Return [x, y] of the center of cell containing provided text 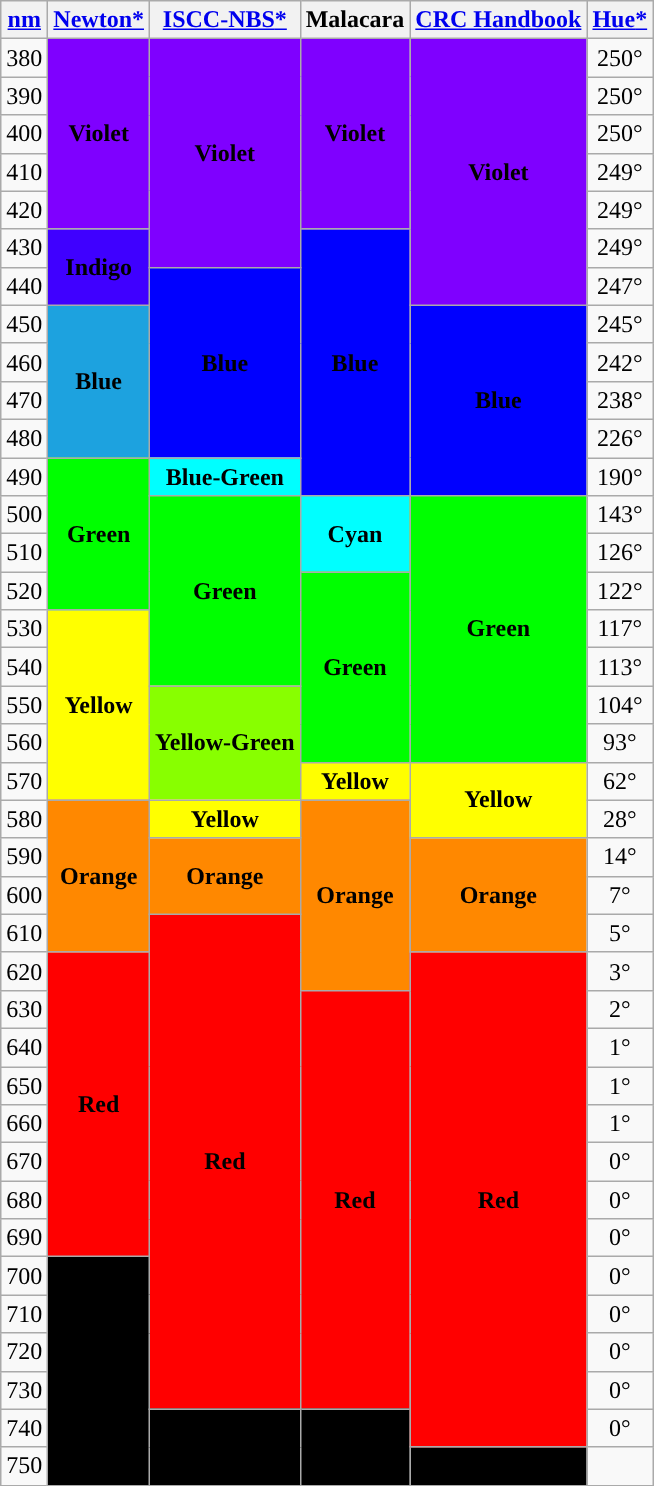
650 [24, 1085]
700 [24, 1276]
630 [24, 1009]
3° [620, 971]
430 [24, 248]
nm [24, 20]
670 [24, 1162]
247° [620, 286]
600 [24, 895]
530 [24, 629]
ISCC-NBS* [226, 20]
242° [620, 362]
190° [620, 477]
470 [24, 400]
520 [24, 591]
Hue* [620, 20]
62° [620, 781]
104° [620, 705]
113° [620, 667]
Blue-Green [226, 477]
560 [24, 743]
450 [24, 324]
580 [24, 819]
570 [24, 781]
490 [24, 477]
730 [24, 1390]
Malacara [355, 20]
710 [24, 1314]
660 [24, 1124]
720 [24, 1352]
420 [24, 210]
CRC Handbook [498, 20]
550 [24, 705]
540 [24, 667]
620 [24, 971]
14° [620, 857]
117° [620, 629]
126° [620, 553]
Newton* [99, 20]
380 [24, 58]
400 [24, 134]
460 [24, 362]
750 [24, 1466]
390 [24, 96]
410 [24, 172]
2° [620, 1009]
122° [620, 591]
440 [24, 286]
245° [620, 324]
Indigo [99, 267]
Cyan [355, 534]
690 [24, 1238]
5° [620, 933]
Yellow-Green [226, 743]
740 [24, 1428]
610 [24, 933]
640 [24, 1047]
226° [620, 438]
500 [24, 515]
28° [620, 819]
93° [620, 743]
590 [24, 857]
680 [24, 1200]
480 [24, 438]
143° [620, 515]
238° [620, 400]
7° [620, 895]
510 [24, 553]
